For the text-containing cell, return its midpoint in (x, y) coordinate format. 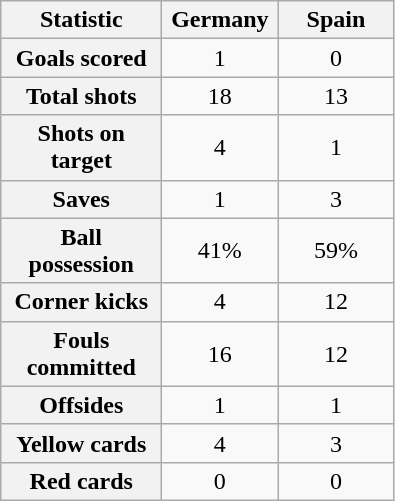
Ball possession (82, 250)
Goals scored (82, 58)
Offsides (82, 405)
Red cards (82, 481)
Germany (220, 20)
59% (336, 250)
18 (220, 96)
Total shots (82, 96)
Saves (82, 199)
13 (336, 96)
41% (220, 250)
Yellow cards (82, 443)
16 (220, 354)
Fouls committed (82, 354)
Statistic (82, 20)
Corner kicks (82, 302)
Spain (336, 20)
Shots on target (82, 148)
